Extract the [x, y] coordinate from the center of the cell holding the provided text.  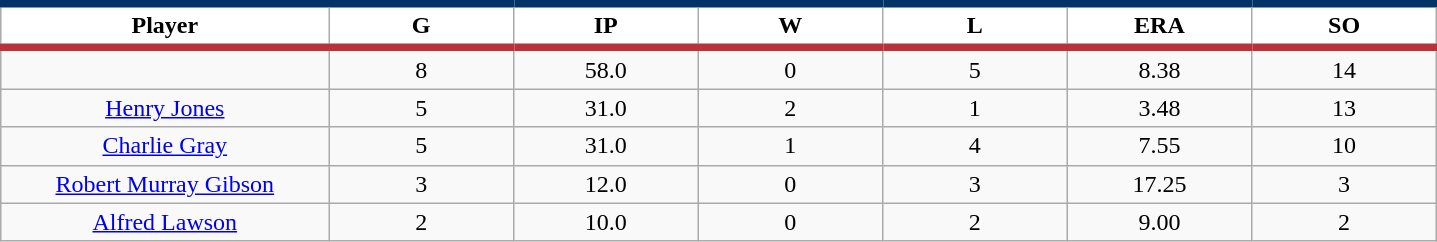
10 [1344, 146]
3.48 [1160, 108]
14 [1344, 68]
W [790, 26]
17.25 [1160, 184]
IP [606, 26]
4 [976, 146]
L [976, 26]
Player [165, 26]
13 [1344, 108]
8.38 [1160, 68]
Henry Jones [165, 108]
12.0 [606, 184]
Alfred Lawson [165, 222]
9.00 [1160, 222]
SO [1344, 26]
Robert Murray Gibson [165, 184]
8 [422, 68]
58.0 [606, 68]
10.0 [606, 222]
7.55 [1160, 146]
Charlie Gray [165, 146]
G [422, 26]
ERA [1160, 26]
